Scan for the cell matching the given text and deliver its [x, y] coordinate at center. 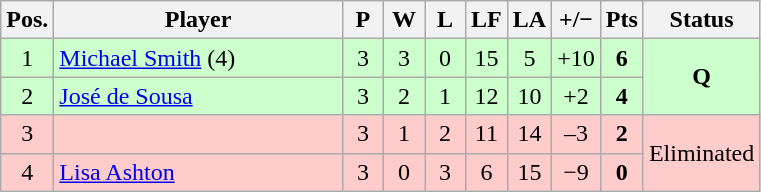
Status [701, 20]
+10 [576, 58]
LF [487, 20]
Pos. [28, 20]
P [362, 20]
José de Sousa [198, 96]
Q [701, 77]
11 [487, 134]
10 [529, 96]
Eliminated [701, 153]
Lisa Ashton [198, 172]
L [444, 20]
Pts [622, 20]
W [404, 20]
−9 [576, 172]
+2 [576, 96]
5 [529, 58]
Michael Smith (4) [198, 58]
Player [198, 20]
12 [487, 96]
–3 [576, 134]
LA [529, 20]
14 [529, 134]
+/− [576, 20]
